Return [X, Y] of the center of cell containing provided text 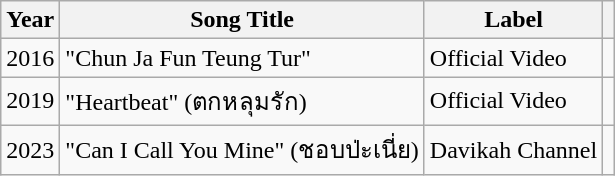
"Chun Ja Fun Teung Tur" [242, 58]
Song Title [242, 20]
2023 [30, 150]
2019 [30, 102]
Year [30, 20]
"Heartbeat" (ตกหลุมรัก) [242, 102]
Davikah Channel [513, 150]
Label [513, 20]
"Can I Call You Mine" (ชอบป่ะเนี่ย) [242, 150]
2016 [30, 58]
